Determine the [X, Y] coordinate at the center of the cell enclosing the given text.  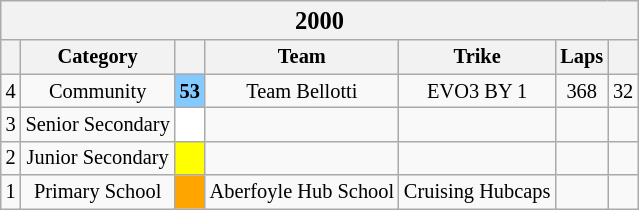
Aberfoyle Hub School [302, 192]
53 [190, 91]
2 [11, 158]
Primary School [98, 192]
Category [98, 57]
EVO3 BY 1 [477, 91]
Trike [477, 57]
Team [302, 57]
Team Bellotti [302, 91]
1 [11, 192]
4 [11, 91]
Junior Secondary [98, 158]
368 [582, 91]
Laps [582, 57]
Community [98, 91]
2000 [320, 20]
3 [11, 124]
Senior Secondary [98, 124]
32 [623, 91]
Cruising Hubcaps [477, 192]
